Extract the [X, Y] coordinate from the center of the cell holding the provided text.  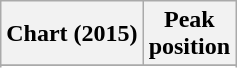
Chart (2015) [72, 34]
Peakposition [189, 34]
